Determine the [X, Y] coordinate at the center of the cell enclosing the given text.  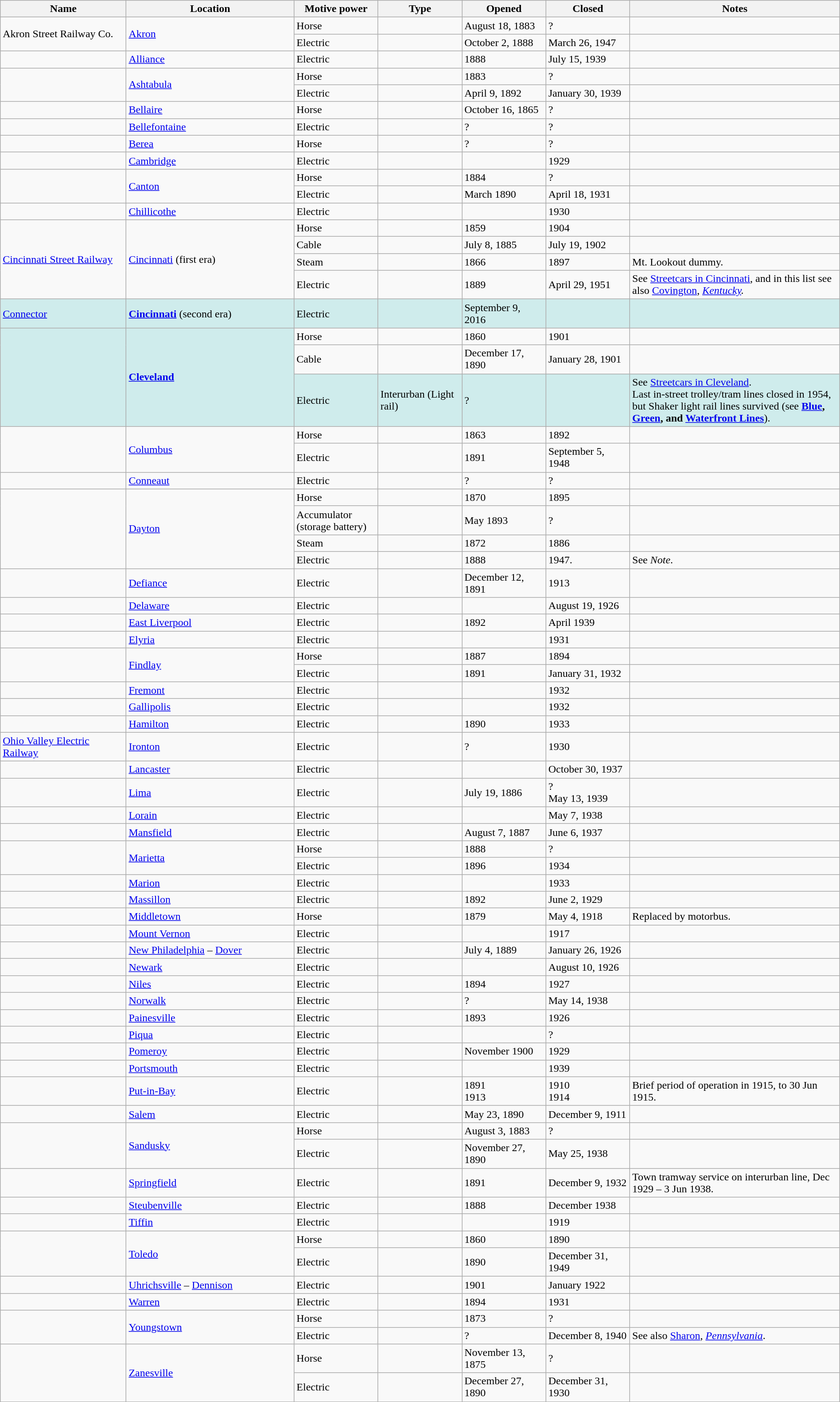
See Note. [735, 560]
Steubenville [210, 1206]
Lorain [210, 815]
May 23, 1890 [504, 1114]
Newark [210, 967]
January 26, 1926 [587, 950]
Middletown [210, 917]
Ohio Valley Electric Railway [63, 746]
September 9, 2016 [504, 314]
December 9, 1911 [587, 1114]
December 17, 1890 [504, 359]
Findlay [210, 665]
Opened [504, 9]
See Streetcars in Cincinnati, and in this list see also Covington, Kentucky. [735, 285]
1904 [587, 228]
May 7, 1938 [587, 815]
1939 [587, 1068]
October 16, 1865 [504, 110]
Mt. Lookout dummy. [735, 262]
Ironton [210, 746]
December 27, 1890 [504, 1387]
1893 [504, 1018]
1927 [587, 984]
July 8, 1885 [504, 245]
Connector [63, 314]
October 2, 1888 [504, 43]
Zanesville [210, 1373]
Motive power [336, 9]
April 9, 1892 [504, 93]
1870 [504, 497]
Marion [210, 883]
1913 [587, 582]
Location [210, 9]
Uhrichsville – Dennison [210, 1285]
Mount Vernon [210, 933]
Bellaire [210, 110]
April 18, 1931 [587, 194]
1896 [504, 866]
January 31, 1932 [587, 673]
Hamilton [210, 724]
1886 [587, 543]
1917 [587, 933]
1879 [504, 917]
Akron Street Railway Co. [63, 34]
August 18, 1883 [504, 26]
1947. [587, 560]
1866 [504, 262]
Cambridge [210, 160]
Type [420, 9]
December 1938 [587, 1206]
December 8, 1940 [587, 1336]
July 19, 1902 [587, 245]
1887 [504, 656]
Springfield [210, 1183]
Norwalk [210, 1001]
Salem [210, 1114]
Lima [210, 793]
July 19, 1886 [504, 793]
May 1893 [504, 520]
1897 [587, 262]
Fremont [210, 690]
April 1939 [587, 623]
Lancaster [210, 769]
?May 13, 1939 [587, 793]
Warren [210, 1302]
Niles [210, 984]
May 14, 1938 [587, 1001]
April 29, 1951 [587, 285]
Conneaut [210, 480]
See also Sharon, Pennsylvania. [735, 1336]
Columbus [210, 449]
Marietta [210, 857]
July 4, 1889 [504, 950]
January 1922 [587, 1285]
Akron [210, 34]
1872 [504, 543]
1859 [504, 228]
Bellefontaine [210, 127]
Closed [587, 9]
Cincinnati (first era) [210, 260]
East Liverpool [210, 623]
Notes [735, 9]
1889 [504, 285]
Berea [210, 144]
March 1890 [504, 194]
May 4, 1918 [587, 917]
August 7, 1887 [504, 832]
December 9, 1932 [587, 1183]
Ashtabula [210, 85]
Toledo [210, 1254]
Brief period of operation in 1915, to 30 Jun 1915. [735, 1091]
May 25, 1938 [587, 1153]
Massillon [210, 900]
Youngstown [210, 1327]
June 6, 1937 [587, 832]
Elyria [210, 640]
1873 [504, 1319]
August 10, 1926 [587, 967]
1883 [504, 76]
January 30, 1939 [587, 93]
Replaced by motorbus. [735, 917]
1934 [587, 866]
Portsmouth [210, 1068]
Chillicothe [210, 211]
Interurban (Light rail) [420, 400]
New Philadelphia – Dover [210, 950]
Accumulator (storage battery) [336, 520]
1863 [504, 435]
Cleveland [210, 377]
January 28, 1901 [587, 359]
19101914 [587, 1091]
Gallipolis [210, 707]
Sandusky [210, 1145]
November 27, 1890 [504, 1153]
December 31, 1949 [587, 1262]
Town tramway service on interurban line, Dec 1929 – 3 Jun 1938. [735, 1183]
December 31, 1930 [587, 1387]
August 19, 1926 [587, 606]
March 26, 1947 [587, 43]
Name [63, 9]
1895 [587, 497]
Mansfield [210, 832]
August 3, 1883 [504, 1131]
Alliance [210, 59]
Put-in-Bay [210, 1091]
Canton [210, 186]
Cincinnati Street Railway [63, 260]
June 2, 1929 [587, 900]
December 12, 1891 [504, 582]
Defiance [210, 582]
Painesville [210, 1018]
Dayton [210, 528]
Cincinnati (second era) [210, 314]
1919 [587, 1222]
November 1900 [504, 1051]
Delaware [210, 606]
1884 [504, 177]
July 15, 1939 [587, 59]
18911913 [504, 1091]
1926 [587, 1018]
September 5, 1948 [587, 457]
October 30, 1937 [587, 769]
Pomeroy [210, 1051]
Tiffin [210, 1222]
Piqua [210, 1035]
November 13, 1875 [504, 1358]
